Locate the cell with the specified text and output its (x, y) center coordinate. 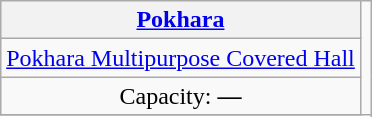
Pokhara Multipurpose Covered Hall (181, 58)
Capacity: — (181, 96)
Pokhara (181, 20)
